From the cell containing the given text, extract its center point as [x, y] coordinate. 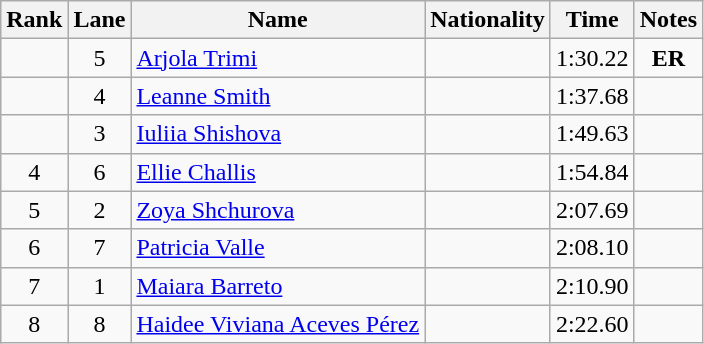
Nationality [488, 20]
Name [278, 20]
Lane [100, 20]
Rank [34, 20]
1:30.22 [592, 58]
1 [100, 286]
ER [668, 58]
3 [100, 134]
2:07.69 [592, 210]
Leanne Smith [278, 96]
1:49.63 [592, 134]
Zoya Shchurova [278, 210]
2 [100, 210]
Ellie Challis [278, 172]
Maiara Barreto [278, 286]
2:10.90 [592, 286]
2:08.10 [592, 248]
Time [592, 20]
1:54.84 [592, 172]
Patricia Valle [278, 248]
1:37.68 [592, 96]
Haidee Viviana Aceves Pérez [278, 324]
Arjola Trimi [278, 58]
Notes [668, 20]
Iuliia Shishova [278, 134]
2:22.60 [592, 324]
